Pinpoint the cell where the given text exists, returning its [x, y] midpoint coordinate. 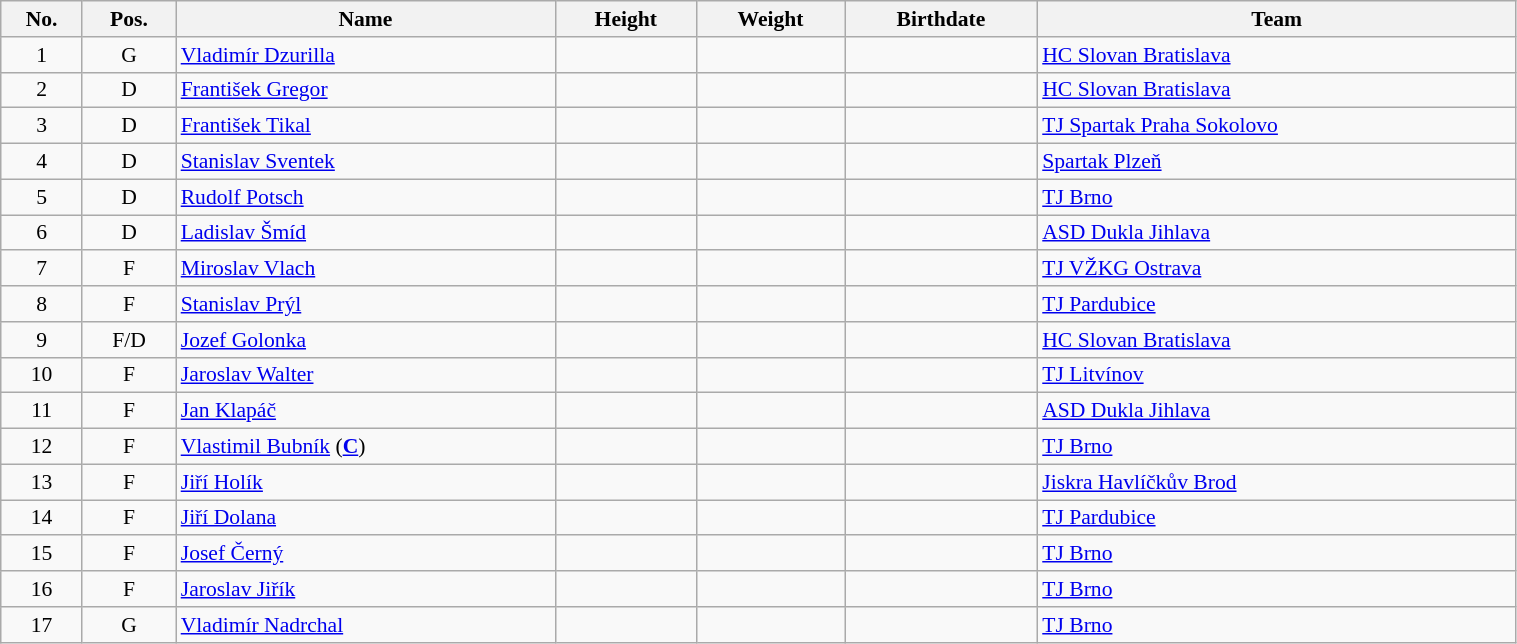
17 [42, 625]
2 [42, 90]
Vladimír Dzurilla [366, 55]
Weight [770, 19]
Jozef Golonka [366, 340]
6 [42, 233]
Josef Černý [366, 554]
Miroslav Vlach [366, 269]
Rudolf Potsch [366, 197]
TJ Spartak Praha Sokolovo [1276, 126]
No. [42, 19]
3 [42, 126]
16 [42, 589]
Ladislav Šmíd [366, 233]
13 [42, 482]
Jaroslav Jiřík [366, 589]
Jaroslav Walter [366, 375]
5 [42, 197]
11 [42, 411]
Stanislav Sventek [366, 162]
15 [42, 554]
Pos. [128, 19]
Vlastimil Bubník (C) [366, 447]
František Gregor [366, 90]
12 [42, 447]
Spartak Plzeň [1276, 162]
Stanislav Prýl [366, 304]
Jiří Holík [366, 482]
10 [42, 375]
4 [42, 162]
Jan Klapáč [366, 411]
Jiskra Havlíčkův Brod [1276, 482]
Birthdate [942, 19]
9 [42, 340]
Jiří Dolana [366, 518]
1 [42, 55]
Height [626, 19]
14 [42, 518]
František Tikal [366, 126]
F/D [128, 340]
Team [1276, 19]
7 [42, 269]
TJ Litvínov [1276, 375]
Vladimír Nadrchal [366, 625]
TJ VŽKG Ostrava [1276, 269]
8 [42, 304]
Name [366, 19]
